For the text-containing cell, return its midpoint in (x, y) coordinate format. 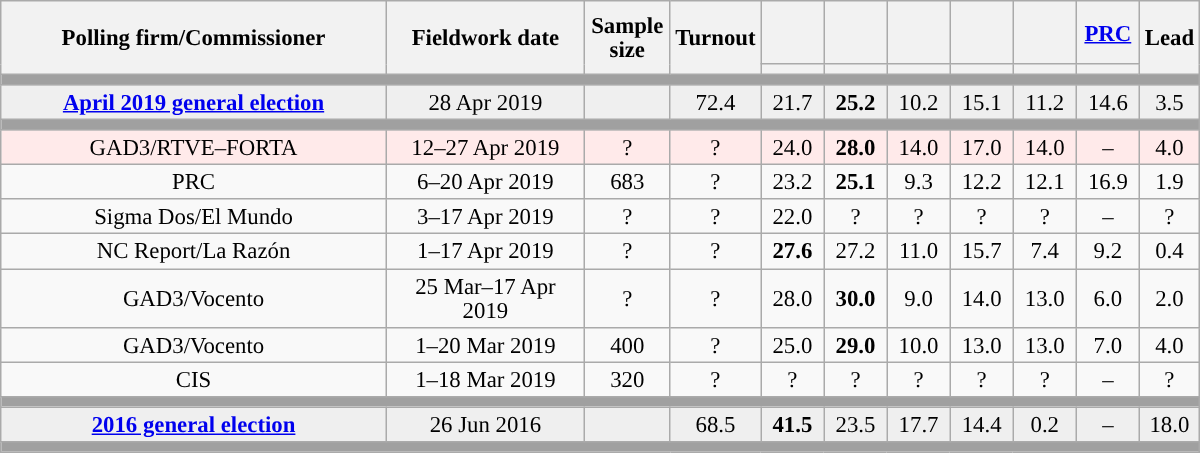
30.0 (856, 298)
17.0 (982, 148)
11.2 (1044, 102)
23.5 (856, 424)
28 Apr 2019 (485, 102)
10.0 (918, 344)
NC Report/La Razón (194, 252)
25 Mar–17 Apr 2019 (485, 298)
27.2 (856, 252)
29.0 (856, 344)
9.2 (1108, 252)
72.4 (716, 102)
26 Jun 2016 (485, 424)
Sample size (627, 38)
Fieldwork date (485, 38)
6.0 (1108, 298)
18.0 (1169, 424)
24.0 (792, 148)
9.3 (918, 182)
Polling firm/Commissioner (194, 38)
14.6 (1108, 102)
683 (627, 182)
2.0 (1169, 298)
1–18 Mar 2019 (485, 380)
27.6 (792, 252)
0.2 (1044, 424)
9.0 (918, 298)
Lead (1169, 38)
12.1 (1044, 182)
2016 general election (194, 424)
CIS (194, 380)
7.4 (1044, 252)
Turnout (716, 38)
15.1 (982, 102)
320 (627, 380)
7.0 (1108, 344)
1.9 (1169, 182)
25.0 (792, 344)
15.7 (982, 252)
41.5 (792, 424)
68.5 (716, 424)
14.4 (982, 424)
0.4 (1169, 252)
21.7 (792, 102)
3.5 (1169, 102)
1–17 Apr 2019 (485, 252)
17.7 (918, 424)
3–17 Apr 2019 (485, 218)
12–27 Apr 2019 (485, 148)
400 (627, 344)
6–20 Apr 2019 (485, 182)
GAD3/RTVE–FORTA (194, 148)
12.2 (982, 182)
April 2019 general election (194, 102)
25.2 (856, 102)
10.2 (918, 102)
22.0 (792, 218)
11.0 (918, 252)
23.2 (792, 182)
1–20 Mar 2019 (485, 344)
16.9 (1108, 182)
Sigma Dos/El Mundo (194, 218)
25.1 (856, 182)
